For the text-containing cell, return its midpoint in [x, y] coordinate format. 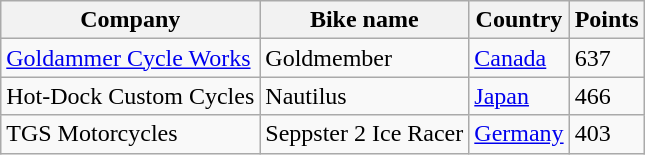
403 [606, 134]
Japan [519, 96]
Germany [519, 134]
Hot-Dock Custom Cycles [130, 96]
Seppster 2 Ice Racer [364, 134]
Country [519, 20]
637 [606, 58]
TGS Motorcycles [130, 134]
Canada [519, 58]
Points [606, 20]
Bike name [364, 20]
Goldammer Cycle Works [130, 58]
466 [606, 96]
Nautilus [364, 96]
Company [130, 20]
Goldmember [364, 58]
